From the cell containing the given text, extract its center point as (X, Y) coordinate. 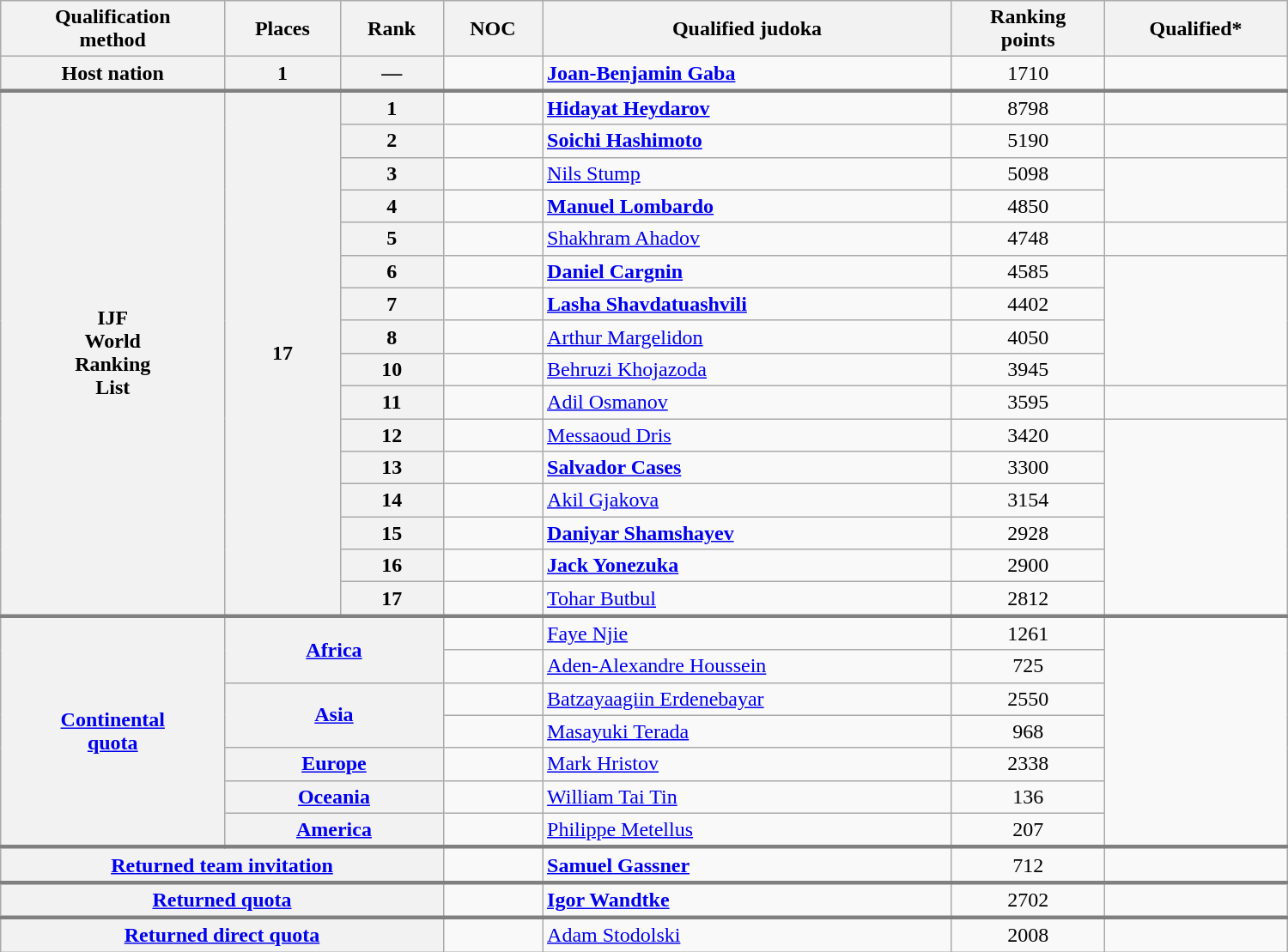
Mark Hristov (747, 764)
Arthur Margelidon (747, 337)
Returned quota (222, 900)
3 (392, 173)
Rankingpoints (1027, 29)
Oceania (335, 797)
Akil Gjakova (747, 500)
Behruzi Khojazoda (747, 369)
15 (392, 533)
Joan-Benjamin Gaba (747, 74)
136 (1027, 797)
14 (392, 500)
— (392, 74)
Samuel Gassner (747, 865)
Faye Njie (747, 633)
725 (1027, 666)
8798 (1027, 107)
Nils Stump (747, 173)
Rank (392, 29)
Lasha Shavdatuashvili (747, 304)
Host nation (113, 74)
4050 (1027, 337)
4585 (1027, 271)
Batzayaagiin Erdenebayar (747, 699)
4850 (1027, 206)
Soichi Hashimoto (747, 141)
Returned team invitation (222, 865)
3300 (1027, 468)
6 (392, 271)
13 (392, 468)
11 (392, 402)
2 (392, 141)
Returned direct quota (222, 935)
2338 (1027, 764)
Shakhram Ahadov (747, 239)
2900 (1027, 566)
4 (392, 206)
William Tai Tin (747, 797)
3154 (1027, 500)
Places (283, 29)
3945 (1027, 369)
5 (392, 239)
Daniyar Shamshayev (747, 533)
8 (392, 337)
1710 (1027, 74)
10 (392, 369)
Salvador Cases (747, 468)
Africa (335, 649)
4402 (1027, 304)
2550 (1027, 699)
2928 (1027, 533)
Manuel Lombardo (747, 206)
Igor Wandtke (747, 900)
NOC (493, 29)
2008 (1027, 935)
Continentalquota (113, 731)
16 (392, 566)
Philippe Metellus (747, 830)
12 (392, 435)
IJFWorldRankingList (113, 353)
207 (1027, 830)
3595 (1027, 402)
712 (1027, 865)
Masayuki Terada (747, 731)
7 (392, 304)
Asia (335, 715)
Qualified judoka (747, 29)
Aden-Alexandre Houssein (747, 666)
Adil Osmanov (747, 402)
5190 (1027, 141)
2702 (1027, 900)
968 (1027, 731)
2812 (1027, 599)
5098 (1027, 173)
Qualificationmethod (113, 29)
America (335, 830)
4748 (1027, 239)
Jack Yonezuka (747, 566)
Messaoud Dris (747, 435)
Europe (335, 764)
1261 (1027, 633)
Hidayat Heydarov (747, 107)
Adam Stodolski (747, 935)
Daniel Cargnin (747, 271)
3420 (1027, 435)
Qualified* (1195, 29)
Tohar Butbul (747, 599)
